Return the (X, Y) coordinate for the center point of the cell that contains the specified text.  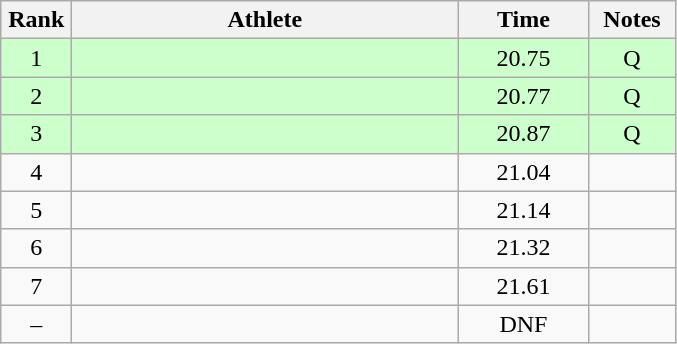
21.32 (524, 248)
20.87 (524, 134)
5 (36, 210)
21.04 (524, 172)
DNF (524, 324)
21.61 (524, 286)
7 (36, 286)
20.77 (524, 96)
3 (36, 134)
Notes (632, 20)
1 (36, 58)
Athlete (265, 20)
Rank (36, 20)
21.14 (524, 210)
– (36, 324)
6 (36, 248)
Time (524, 20)
2 (36, 96)
4 (36, 172)
20.75 (524, 58)
